Pinpoint the cell where the given text exists, returning its (X, Y) midpoint coordinate. 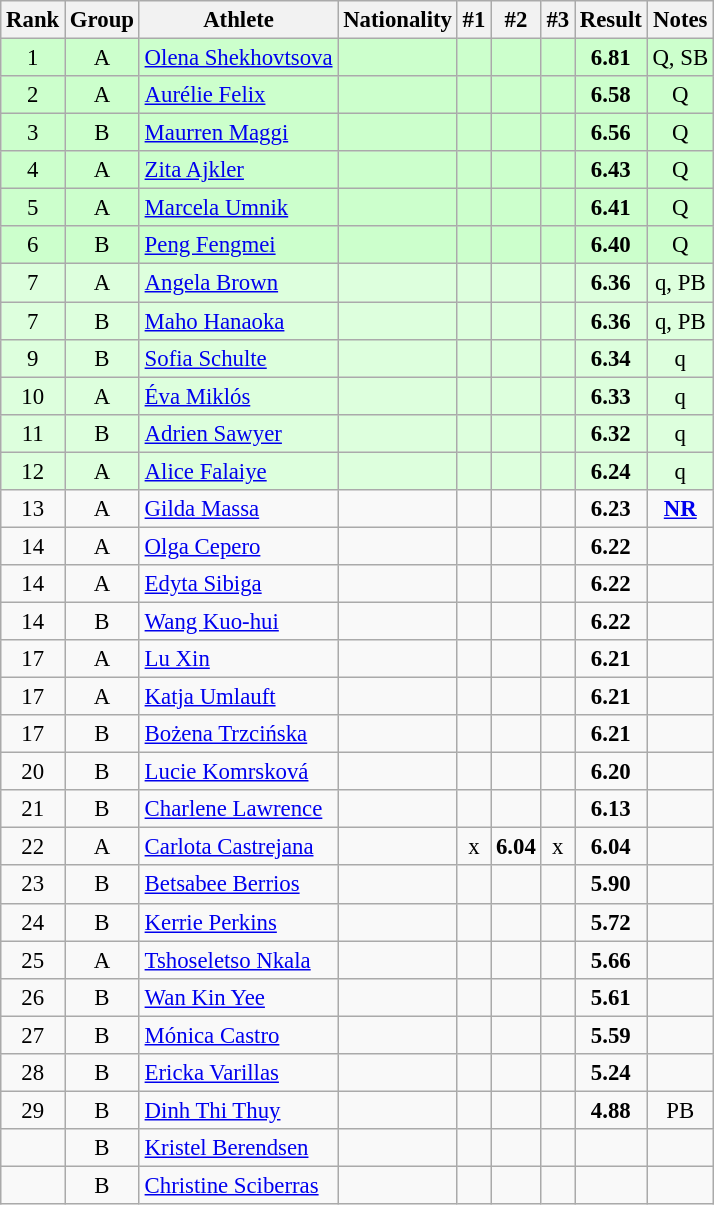
Wang Kuo-hui (238, 621)
Result (610, 20)
Peng Fengmei (238, 245)
9 (33, 358)
PB (680, 1110)
5 (33, 208)
6.43 (610, 170)
6.41 (610, 208)
5.72 (610, 922)
29 (33, 1110)
Katja Umlauft (238, 697)
6.20 (610, 772)
Christine Sciberras (238, 1185)
Group (102, 20)
13 (33, 509)
22 (33, 847)
Gilda Massa (238, 509)
Mónica Castro (238, 1035)
Olga Cepero (238, 546)
25 (33, 960)
6.58 (610, 95)
3 (33, 133)
12 (33, 471)
Alice Falaiye (238, 471)
6.23 (610, 509)
6.32 (610, 433)
Notes (680, 20)
21 (33, 809)
4.88 (610, 1110)
Q, SB (680, 58)
Tshoseletso Nkala (238, 960)
NR (680, 509)
Adrien Sawyer (238, 433)
Éva Miklós (238, 396)
Kristel Berendsen (238, 1148)
Lucie Komrsková (238, 772)
Zita Ajkler (238, 170)
5.59 (610, 1035)
#3 (558, 20)
Bożena Trzcińska (238, 734)
1 (33, 58)
Kerrie Perkins (238, 922)
28 (33, 1073)
Dinh Thi Thuy (238, 1110)
5.90 (610, 885)
6.34 (610, 358)
Carlota Castrejana (238, 847)
5.61 (610, 997)
6.40 (610, 245)
Rank (33, 20)
6.24 (610, 471)
Angela Brown (238, 283)
Aurélie Felix (238, 95)
Ericka Varillas (238, 1073)
6.56 (610, 133)
Lu Xin (238, 659)
Olena Shekhovtsova (238, 58)
20 (33, 772)
#2 (516, 20)
27 (33, 1035)
11 (33, 433)
2 (33, 95)
Maurren Maggi (238, 133)
10 (33, 396)
6.13 (610, 809)
4 (33, 170)
Sofia Schulte (238, 358)
6 (33, 245)
Maho Hanaoka (238, 321)
#1 (474, 20)
Charlene Lawrence (238, 809)
23 (33, 885)
Marcela Umnik (238, 208)
6.81 (610, 58)
24 (33, 922)
5.66 (610, 960)
Betsabee Berrios (238, 885)
Edyta Sibiga (238, 584)
26 (33, 997)
6.33 (610, 396)
5.24 (610, 1073)
Athlete (238, 20)
Wan Kin Yee (238, 997)
Nationality (398, 20)
